Provide the [X, Y] coordinate of the cell's center where the given text is located.  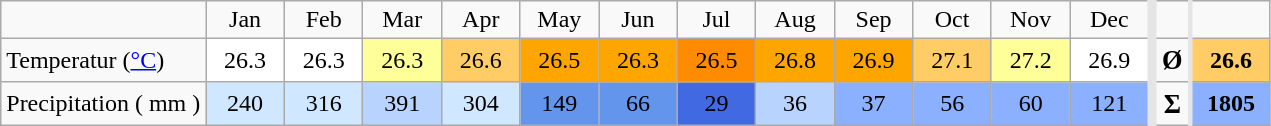
36 [796, 104]
Feb [324, 20]
66 [638, 104]
27.1 [952, 61]
Jun [638, 20]
240 [246, 104]
26.8 [796, 61]
37 [874, 104]
Jan [246, 20]
Σ [1171, 104]
Oct [952, 20]
Apr [480, 20]
Aug [796, 20]
149 [560, 104]
316 [324, 104]
29 [716, 104]
60 [1030, 104]
Dec [1111, 20]
Sep [874, 20]
56 [952, 104]
121 [1111, 104]
Mar [402, 20]
Precipitation ( mm ) [104, 104]
Temperatur (°C) [104, 61]
Ø [1171, 61]
Jul [716, 20]
27.2 [1030, 61]
1805 [1230, 104]
May [560, 20]
391 [402, 104]
Nov [1030, 20]
304 [480, 104]
